Locate the cell with the specified text and output its [x, y] center coordinate. 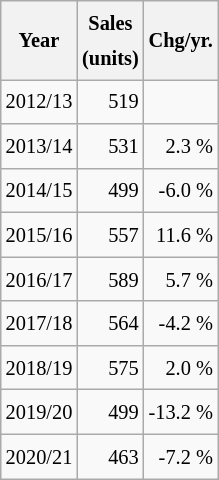
575 [110, 367]
589 [110, 279]
2.0 % [181, 367]
2013/14 [39, 146]
531 [110, 146]
519 [110, 101]
11.6 % [181, 234]
Chg/yr. [181, 40]
564 [110, 323]
2018/19 [39, 367]
2019/20 [39, 412]
Year [39, 40]
2020/21 [39, 456]
-4.2 % [181, 323]
2015/16 [39, 234]
-13.2 % [181, 412]
2017/18 [39, 323]
5.7 % [181, 279]
2.3 % [181, 146]
463 [110, 456]
Sales(units) [110, 40]
-6.0 % [181, 190]
557 [110, 234]
2012/13 [39, 101]
2014/15 [39, 190]
2016/17 [39, 279]
-7.2 % [181, 456]
